Determine the [x, y] coordinate at the center of the cell enclosing the given text.  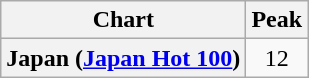
12 [277, 58]
Peak [277, 20]
Chart [124, 20]
Japan (Japan Hot 100) [124, 58]
